From the cell containing the given text, extract its center point as [x, y] coordinate. 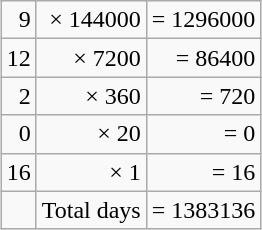
Total days [91, 210]
× 144000 [91, 20]
12 [18, 58]
= 86400 [204, 58]
= 1296000 [204, 20]
× 1 [91, 172]
= 1383136 [204, 210]
= 16 [204, 172]
= 0 [204, 134]
× 360 [91, 96]
9 [18, 20]
16 [18, 172]
× 7200 [91, 58]
0 [18, 134]
× 20 [91, 134]
2 [18, 96]
= 720 [204, 96]
